Detect which cell encompasses the target text, then output its (X, Y) center coordinate. 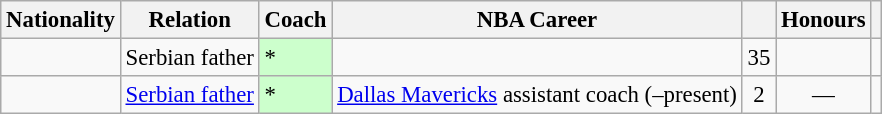
2 (758, 95)
Nationality (60, 20)
Coach (296, 20)
Relation (190, 20)
Honours (824, 20)
NBA Career (537, 20)
Dallas Mavericks assistant coach (–present) (537, 95)
35 (758, 58)
— (824, 95)
